Pinpoint the cell where the given text exists, returning its (x, y) midpoint coordinate. 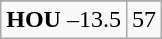
57 (144, 20)
HOU –13.5 (64, 20)
